For the text-containing cell, return its midpoint in [X, Y] coordinate format. 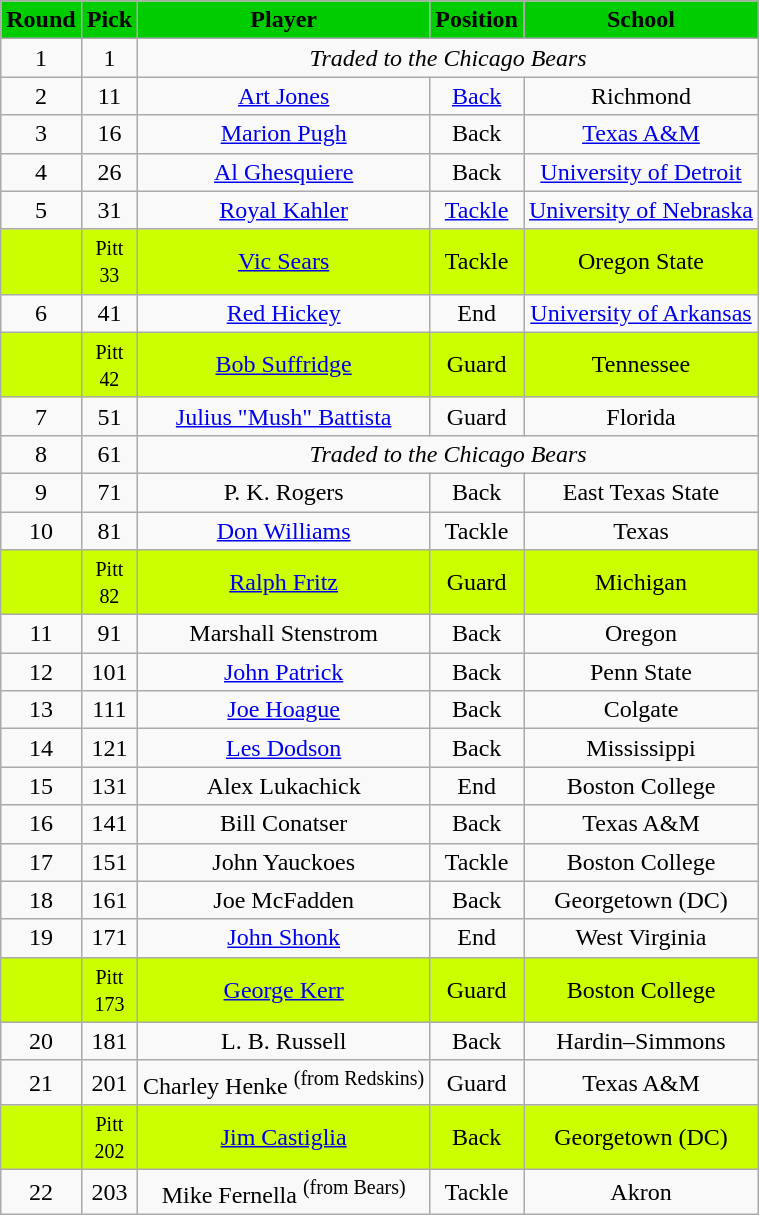
2 [41, 96]
University of Detroit [642, 172]
University of Nebraska [642, 210]
School [642, 20]
18 [41, 900]
Marshall Stenstrom [284, 634]
31 [109, 210]
Vic Sears [284, 262]
Texas [642, 531]
Marion Pugh [284, 134]
Penn State [642, 672]
19 [41, 938]
Colgate [642, 710]
14 [41, 748]
Red Hickey [284, 313]
10 [41, 531]
131 [109, 786]
Mike Fernella (from Bears) [284, 1192]
John Shonk [284, 938]
Bob Suffridge [284, 364]
Jim Castiglia [284, 1138]
101 [109, 672]
81 [109, 531]
20 [41, 1041]
7 [41, 416]
171 [109, 938]
8 [41, 454]
East Texas State [642, 492]
15 [41, 786]
13 [41, 710]
Position [477, 20]
Akron [642, 1192]
12 [41, 672]
Oregon [642, 634]
71 [109, 492]
41 [109, 313]
17 [41, 862]
Les Dodson [284, 748]
John Yauckoes [284, 862]
Pitt42 [109, 364]
3 [41, 134]
9 [41, 492]
Pick [109, 20]
Mississippi [642, 748]
West Virginia [642, 938]
26 [109, 172]
61 [109, 454]
Art Jones [284, 96]
Joe McFadden [284, 900]
6 [41, 313]
University of Arkansas [642, 313]
John Patrick [284, 672]
Pitt33 [109, 262]
Florida [642, 416]
L. B. Russell [284, 1041]
Hardin–Simmons [642, 1041]
Alex Lukachick [284, 786]
Pitt82 [109, 582]
George Kerr [284, 990]
Oregon State [642, 262]
Joe Hoague [284, 710]
151 [109, 862]
Pitt173 [109, 990]
Richmond [642, 96]
161 [109, 900]
P. K. Rogers [284, 492]
141 [109, 824]
91 [109, 634]
Ralph Fritz [284, 582]
22 [41, 1192]
121 [109, 748]
Round [41, 20]
Al Ghesquiere [284, 172]
Tennessee [642, 364]
51 [109, 416]
Julius "Mush" Battista [284, 416]
5 [41, 210]
Don Williams [284, 531]
Royal Kahler [284, 210]
Player [284, 20]
201 [109, 1082]
Michigan [642, 582]
4 [41, 172]
181 [109, 1041]
Bill Conatser [284, 824]
111 [109, 710]
Charley Henke (from Redskins) [284, 1082]
21 [41, 1082]
Pitt202 [109, 1138]
203 [109, 1192]
